Scan for the cell matching the given text and deliver its (X, Y) coordinate at center. 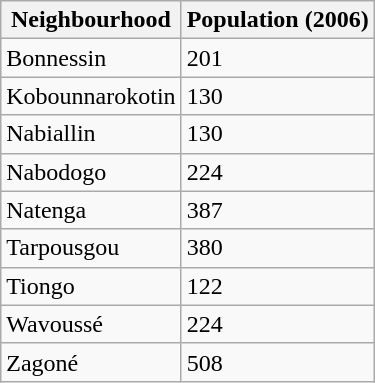
Nabiallin (91, 134)
Tiongo (91, 286)
Natenga (91, 210)
387 (278, 210)
122 (278, 286)
Nabodogo (91, 172)
Bonnessin (91, 58)
Zagoné (91, 362)
380 (278, 248)
Wavoussé (91, 324)
201 (278, 58)
Population (2006) (278, 20)
508 (278, 362)
Kobounnarokotin (91, 96)
Neighbourhood (91, 20)
Tarpousgou (91, 248)
